For the text-containing cell, return its midpoint in [x, y] coordinate format. 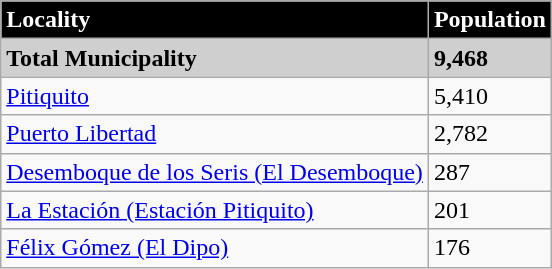
287 [490, 172]
Population [490, 20]
9,468 [490, 58]
Locality [215, 20]
La Estación (Estación Pitiquito) [215, 210]
Puerto Libertad [215, 134]
Félix Gómez (El Dipo) [215, 248]
201 [490, 210]
5,410 [490, 96]
176 [490, 248]
Total Municipality [215, 58]
Desemboque de los Seris (El Desemboque) [215, 172]
2,782 [490, 134]
Pitiquito [215, 96]
